Detect which cell encompasses the target text, then output its [X, Y] center coordinate. 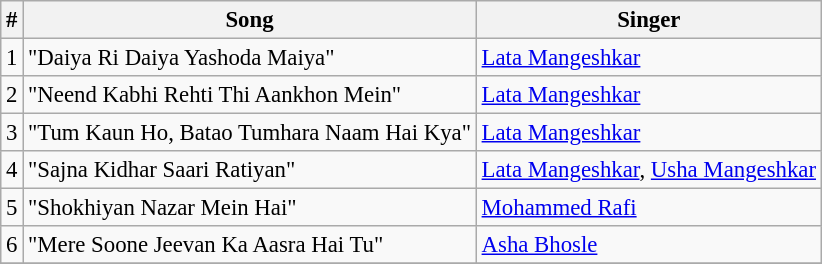
"Sajna Kidhar Saari Ratiyan" [250, 170]
Asha Bhosle [648, 245]
"Mere Soone Jeevan Ka Aasra Hai Tu" [250, 245]
3 [12, 133]
Song [250, 20]
"Tum Kaun Ho, Batao Tumhara Naam Hai Kya" [250, 133]
1 [12, 58]
Mohammed Rafi [648, 208]
2 [12, 95]
Singer [648, 20]
5 [12, 208]
"Shokhiyan Nazar Mein Hai" [250, 208]
# [12, 20]
6 [12, 245]
Lata Mangeshkar, Usha Mangeshkar [648, 170]
4 [12, 170]
"Neend Kabhi Rehti Thi Aankhon Mein" [250, 95]
"Daiya Ri Daiya Yashoda Maiya" [250, 58]
